Identify which cell holds the provided text, then report its [X, Y] central coordinate. 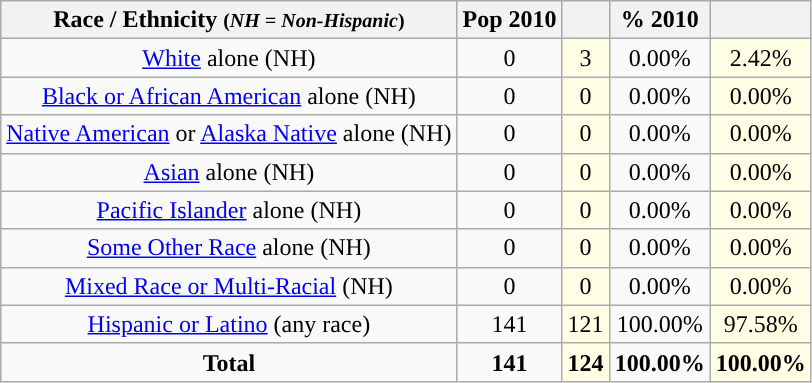
3 [586, 58]
Pop 2010 [510, 20]
2.42% [760, 58]
121 [586, 324]
Some Other Race alone (NH) [229, 248]
Hispanic or Latino (any race) [229, 324]
124 [586, 362]
97.58% [760, 324]
Native American or Alaska Native alone (NH) [229, 134]
Total [229, 362]
% 2010 [660, 20]
Pacific Islander alone (NH) [229, 210]
Race / Ethnicity (NH = Non-Hispanic) [229, 20]
Asian alone (NH) [229, 172]
Mixed Race or Multi-Racial (NH) [229, 286]
Black or African American alone (NH) [229, 96]
White alone (NH) [229, 58]
